Locate the cell with the specified text and output its (X, Y) center coordinate. 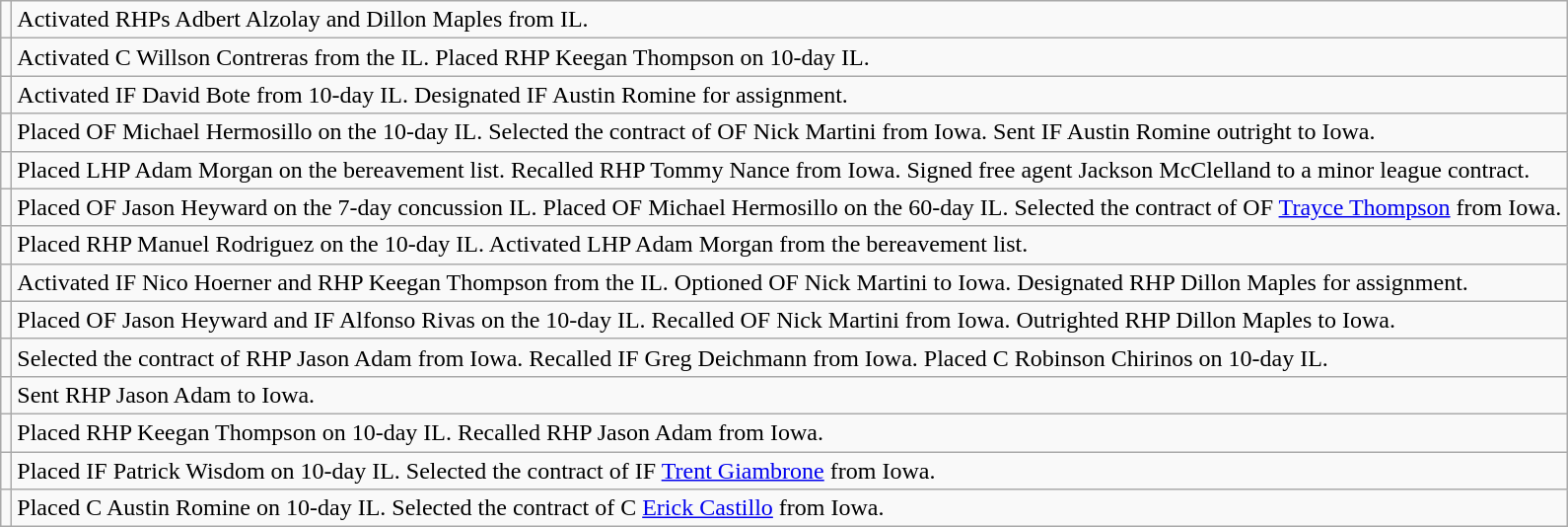
Placed RHP Keegan Thompson on 10-day IL. Recalled RHP Jason Adam from Iowa. (789, 432)
Activated C Willson Contreras from the IL. Placed RHP Keegan Thompson on 10-day IL. (789, 57)
Placed C Austin Romine on 10-day IL. Selected the contract of C Erick Castillo from Iowa. (789, 508)
Placed LHP Adam Morgan on the bereavement list. Recalled RHP Tommy Nance from Iowa. Signed free agent Jackson McClelland to a minor league contract. (789, 170)
Activated IF David Bote from 10-day IL. Designated IF Austin Romine for assignment. (789, 95)
Placed OF Michael Hermosillo on the 10-day IL. Selected the contract of OF Nick Martini from Iowa. Sent IF Austin Romine outright to Iowa. (789, 132)
Placed OF Jason Heyward and IF Alfonso Rivas on the 10-day IL. Recalled OF Nick Martini from Iowa. Outrighted RHP Dillon Maples to Iowa. (789, 320)
Placed IF Patrick Wisdom on 10-day IL. Selected the contract of IF Trent Giambrone from Iowa. (789, 471)
Sent RHP Jason Adam to Iowa. (789, 395)
Selected the contract of RHP Jason Adam from Iowa. Recalled IF Greg Deichmann from Iowa. Placed C Robinson Chirinos on 10-day IL. (789, 357)
Placed RHP Manuel Rodriguez on the 10-day IL. Activated LHP Adam Morgan from the bereavement list. (789, 245)
Activated IF Nico Hoerner and RHP Keegan Thompson from the IL. Optioned OF Nick Martini to Iowa. Designated RHP Dillon Maples for assignment. (789, 282)
Activated RHPs Adbert Alzolay and Dillon Maples from IL. (789, 20)
